Pinpoint the cell where the given text exists, returning its (X, Y) midpoint coordinate. 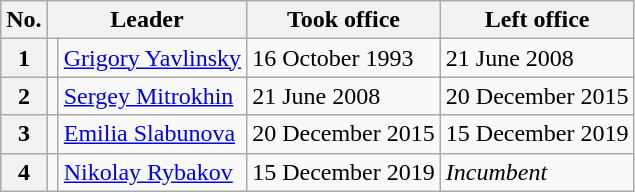
2 (24, 96)
16 October 1993 (344, 58)
Grigory Yavlinsky (152, 58)
Leader (146, 20)
Took office (344, 20)
Left office (537, 20)
4 (24, 172)
Sergey Mitrokhin (152, 96)
3 (24, 134)
No. (24, 20)
Nikolay Rybakov (152, 172)
Emilia Slabunova (152, 134)
1 (24, 58)
Incumbent (537, 172)
